Return [x, y] of the center of cell containing provided text 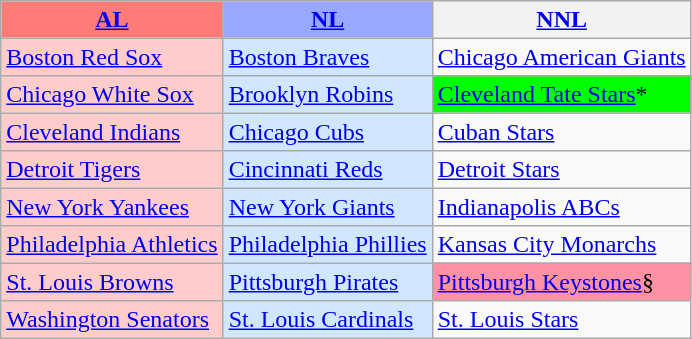
Chicago White Sox [112, 94]
St. Louis Browns [112, 282]
New York Yankees [112, 206]
Cleveland Tate Stars* [562, 94]
Cincinnati Reds [328, 170]
Kansas City Monarchs [562, 244]
Cuban Stars [562, 132]
St. Louis Stars [562, 318]
Washington Senators [112, 318]
Philadelphia Phillies [328, 244]
Boston Braves [328, 56]
Pittsburgh Keystones§ [562, 282]
NL [328, 20]
New York Giants [328, 206]
Detroit Stars [562, 170]
Chicago Cubs [328, 132]
Cleveland Indians [112, 132]
Indianapolis ABCs [562, 206]
Philadelphia Athletics [112, 244]
Boston Red Sox [112, 56]
Chicago American Giants [562, 56]
AL [112, 20]
Brooklyn Robins [328, 94]
Detroit Tigers [112, 170]
Pittsburgh Pirates [328, 282]
NNL [562, 20]
St. Louis Cardinals [328, 318]
